Return [x, y] of the center of cell containing provided text 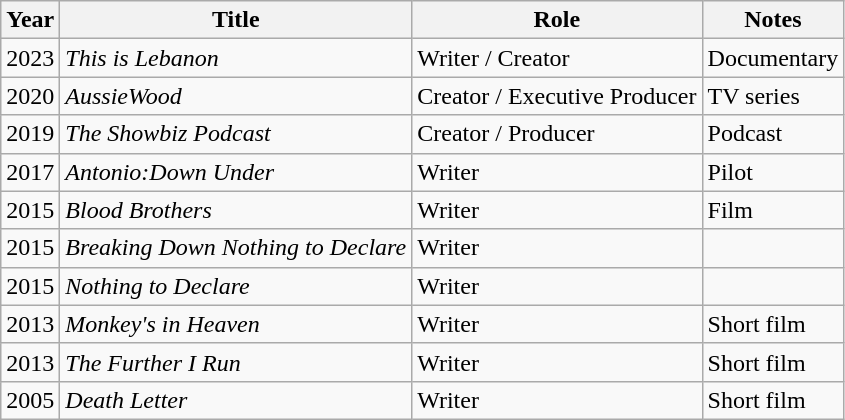
Antonio:Down Under [236, 172]
Podcast [773, 134]
The Further I Run [236, 362]
Monkey's in Heaven [236, 324]
Film [773, 210]
Title [236, 20]
Role [557, 20]
2019 [30, 134]
Nothing to Declare [236, 286]
2023 [30, 58]
Blood Brothers [236, 210]
This is Lebanon [236, 58]
Breaking Down Nothing to Declare [236, 248]
Creator / Producer [557, 134]
AussieWood [236, 96]
Notes [773, 20]
Pilot [773, 172]
TV series [773, 96]
Death Letter [236, 400]
The Showbiz Podcast [236, 134]
Documentary [773, 58]
Year [30, 20]
2005 [30, 400]
2017 [30, 172]
Creator / Executive Producer [557, 96]
Writer / Creator [557, 58]
2020 [30, 96]
